Determine the (X, Y) coordinate at the center of the cell enclosing the given text.  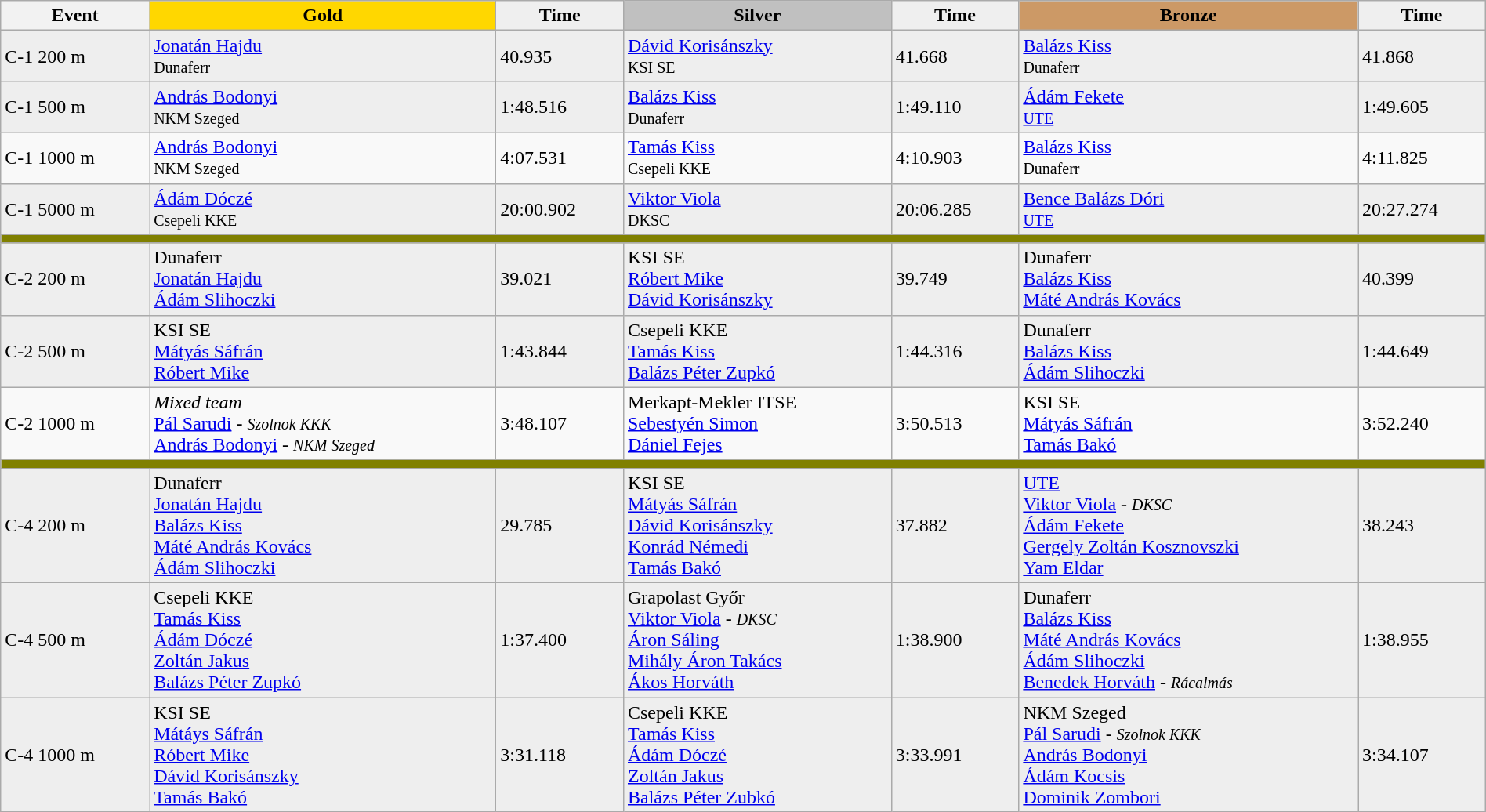
KSI SEMátyás SáfránDávid KorisánszkyKonrád NémediTamás Bakó (757, 525)
Csepeli KKETamás KissÁdám DóczéZoltán JakusBalázs Péter Zupkó (323, 640)
1:43.844 (560, 351)
Grapolast GyőrViktor Viola - DKSCÁron SálingMihály Áron TakácsÁkos Horváth (757, 640)
C-4 500 m (75, 640)
Viktor Viola DKSC (757, 208)
1:44.316 (955, 351)
C-1 1000 m (75, 158)
NKM SzegedPál Sarudi - Szolnok KKKAndrás BodonyiÁdám KocsisDominik Zombori (1188, 755)
4:10.903 (955, 158)
KSI SERóbert MikeDávid Korisánszky (757, 279)
3:31.118 (560, 755)
Ádám Dóczé Csepeli KKE (323, 208)
29.785 (560, 525)
Ádám Fekete UTE (1188, 107)
41.868 (1422, 56)
3:34.107 (1422, 755)
41.668 (955, 56)
Jonatán Hajdu Dunaferr (323, 56)
1:38.955 (1422, 640)
3:52.240 (1422, 423)
DunaferrBalázs KissMáté András KovácsÁdám SlihoczkiBenedek Horváth - Rácalmás (1188, 640)
C-2 500 m (75, 351)
Dávid Korisánszky KSI SE (757, 56)
Mixed teamPál Sarudi - Szolnok KKKAndrás Bodonyi - NKM Szeged (323, 423)
20:27.274 (1422, 208)
1:49.605 (1422, 107)
Gold (323, 16)
39.021 (560, 279)
1:38.900 (955, 640)
C-4 200 m (75, 525)
3:33.991 (955, 755)
Tamás Kiss Csepeli KKE (757, 158)
3:50.513 (955, 423)
39.749 (955, 279)
UTEViktor Viola - DKSCÁdám FeketeGergely Zoltán KosznovszkiYam Eldar (1188, 525)
Silver (757, 16)
1:48.516 (560, 107)
KSI SEMátáys SáfránRóbert MikeDávid KorisánszkyTamás Bakó (323, 755)
4:11.825 (1422, 158)
1:49.110 (955, 107)
C-4 1000 m (75, 755)
C-1 500 m (75, 107)
Event (75, 16)
DunaferrBalázs KissMáté András Kovács (1188, 279)
38.243 (1422, 525)
1:44.649 (1422, 351)
20:06.285 (955, 208)
1:37.400 (560, 640)
Merkapt-Mekler ITSESebestyén SimonDániel Fejes (757, 423)
DunaferrJonatán HajduÁdám Slihoczki (323, 279)
KSI SEMátyás SáfránTamás Bakó (1188, 423)
Csepeli KKETamás KissÁdám DóczéZoltán JakusBalázs Péter Zubkó (757, 755)
C-1 200 m (75, 56)
Csepeli KKETamás KissBalázs Péter Zupkó (757, 351)
3:48.107 (560, 423)
Bronze (1188, 16)
4:07.531 (560, 158)
40.399 (1422, 279)
37.882 (955, 525)
C-1 5000 m (75, 208)
C-2 200 m (75, 279)
KSI SEMátyás SáfránRóbert Mike (323, 351)
DunaferrJonatán HajduBalázs KissMáté András KovácsÁdám Slihoczki (323, 525)
C-2 1000 m (75, 423)
40.935 (560, 56)
DunaferrBalázs KissÁdám Slihoczki (1188, 351)
Bence Balázs Dóri UTE (1188, 208)
20:00.902 (560, 208)
